Determine the (x, y) coordinate at the center of the cell enclosing the given text.  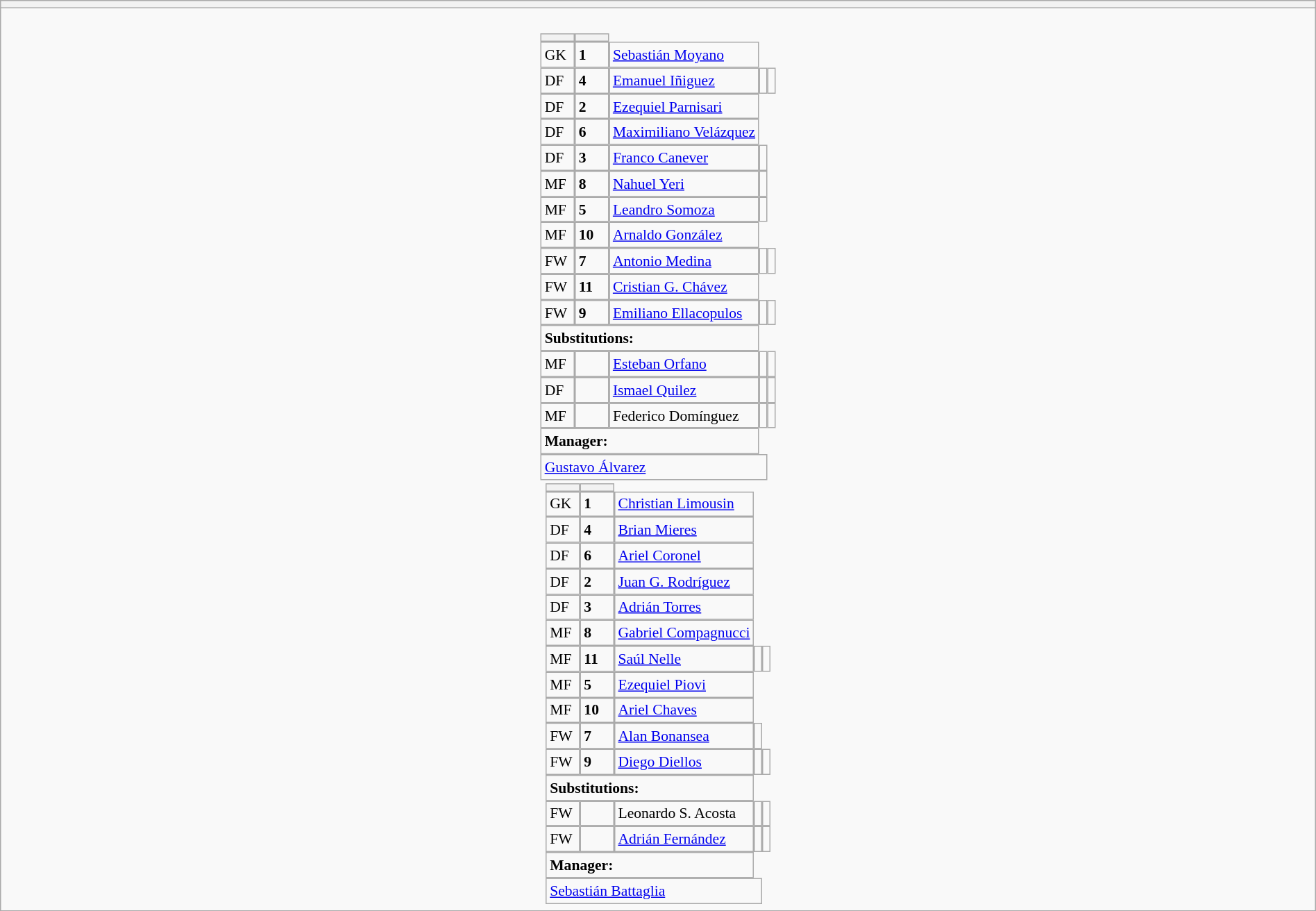
Antonio Medina (684, 261)
Federico Domínguez (684, 415)
Nahuel Yeri (684, 183)
Cristian G. Chávez (684, 286)
Saúl Nelle (684, 658)
Sebastián Moyano (684, 54)
Alan Bonansea (684, 736)
Ariel Chaves (684, 710)
Christian Limousin (684, 504)
Ismael Quilez (684, 390)
Arnaldo González (684, 235)
Leandro Somoza (684, 210)
Emanuel Iñiguez (684, 81)
Gustavo Álvarez (654, 467)
Adrián Torres (684, 607)
Franco Canever (684, 158)
Gabriel Compagnucci (684, 633)
Diego Diellos (684, 762)
Sebastián Battaglia (654, 890)
Ezequiel Piovi (684, 685)
Esteban Orfano (684, 364)
Juan G. Rodríguez (684, 582)
Emiliano Ellacopulos (684, 312)
Adrián Fernández (684, 839)
Ezequiel Parnisari (684, 107)
Leonardo S. Acosta (684, 814)
Ariel Coronel (684, 555)
Maximiliano Velázquez (684, 132)
Brian Mieres (684, 529)
